Return [X, Y] of the center of cell containing provided text 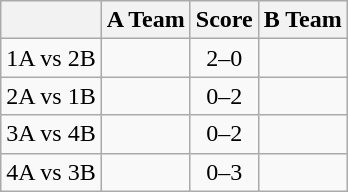
4A vs 3B [51, 172]
1A vs 2B [51, 58]
Score [224, 20]
3A vs 4B [51, 134]
2A vs 1B [51, 96]
0–3 [224, 172]
A Team [146, 20]
B Team [302, 20]
2–0 [224, 58]
